Detect which cell encompasses the target text, then output its (X, Y) center coordinate. 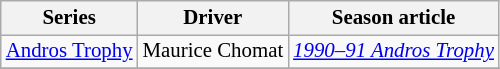
Driver (214, 18)
Maurice Chomat (214, 51)
Series (70, 18)
1990–91 Andros Trophy (394, 51)
Andros Trophy (70, 51)
Season article (394, 18)
